Provide the (x, y) coordinate of the cell's center where the given text is located.  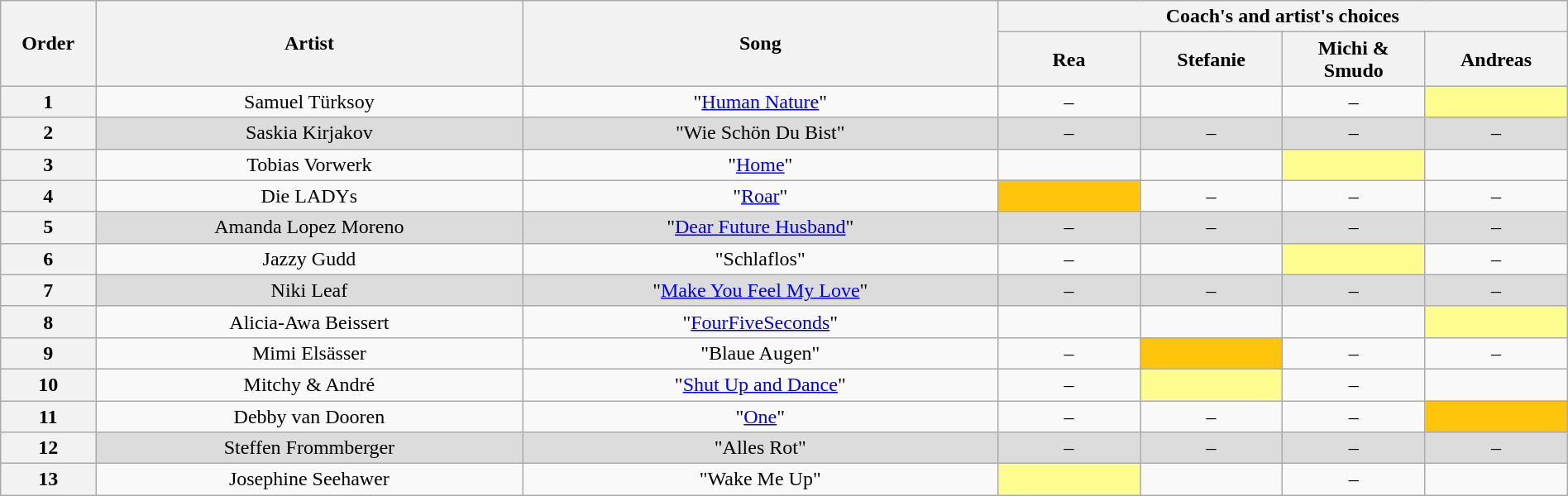
12 (48, 448)
"Home" (760, 165)
4 (48, 196)
Die LADYs (309, 196)
Josephine Seehawer (309, 479)
9 (48, 353)
"One" (760, 416)
Order (48, 43)
Tobias Vorwerk (309, 165)
Steffen Frommberger (309, 448)
5 (48, 227)
"Blaue Augen" (760, 353)
11 (48, 416)
Coach's and artist's choices (1282, 17)
2 (48, 133)
3 (48, 165)
Saskia Kirjakov (309, 133)
Alicia-Awa Beissert (309, 322)
"Wie Schön Du Bist" (760, 133)
Jazzy Gudd (309, 259)
"FourFiveSeconds" (760, 322)
10 (48, 384)
Mitchy & André (309, 384)
Mimi Elsässer (309, 353)
"Wake Me Up" (760, 479)
Andreas (1496, 60)
8 (48, 322)
"Roar" (760, 196)
"Shut Up and Dance" (760, 384)
6 (48, 259)
Amanda Lopez Moreno (309, 227)
13 (48, 479)
1 (48, 102)
"Alles Rot" (760, 448)
"Human Nature" (760, 102)
Samuel Türksoy (309, 102)
"Schlaflos" (760, 259)
7 (48, 290)
Stefanie (1212, 60)
Song (760, 43)
Rea (1068, 60)
Debby van Dooren (309, 416)
Niki Leaf (309, 290)
"Dear Future Husband" (760, 227)
Artist (309, 43)
"Make You Feel My Love" (760, 290)
Michi & Smudo (1354, 60)
